Locate the cell with the specified text and output its [x, y] center coordinate. 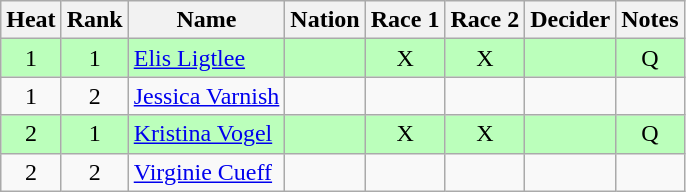
Name [206, 20]
Virginie Cueff [206, 172]
Decider [570, 20]
Kristina Vogel [206, 134]
Jessica Varnish [206, 96]
Elis Ligtlee [206, 58]
Heat [31, 20]
Nation [325, 20]
Rank [94, 20]
Race 2 [485, 20]
Notes [650, 20]
Race 1 [405, 20]
